Extract the (x, y) coordinate from the center of the cell holding the provided text.  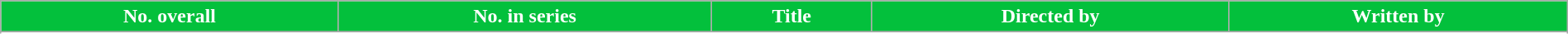
No. overall (170, 17)
Title (792, 17)
No. in series (524, 17)
Directed by (1050, 17)
Written by (1398, 17)
